Scan for the cell matching the given text and deliver its (x, y) coordinate at center. 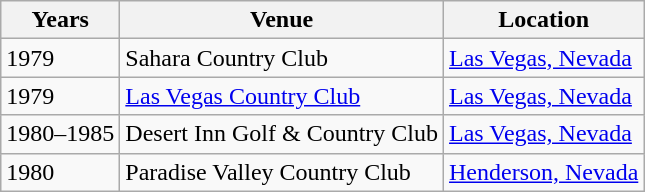
Location (544, 20)
1980–1985 (60, 134)
Sahara Country Club (282, 58)
Henderson, Nevada (544, 172)
Las Vegas Country Club (282, 96)
1980 (60, 172)
Years (60, 20)
Desert Inn Golf & Country Club (282, 134)
Venue (282, 20)
Paradise Valley Country Club (282, 172)
